Determine the [x, y] coordinate at the center of the cell enclosing the given text.  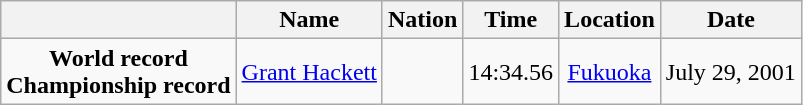
14:34.56 [511, 72]
Grant Hackett [309, 72]
Location [610, 20]
World record Championship record [118, 72]
July 29, 2001 [730, 72]
Fukuoka [610, 72]
Name [309, 20]
Nation [422, 20]
Date [730, 20]
Time [511, 20]
